From the cell containing the given text, extract its center point as (X, Y) coordinate. 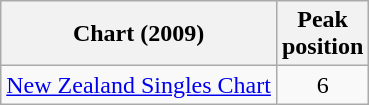
6 (322, 85)
Peak position (322, 34)
New Zealand Singles Chart (139, 85)
Chart (2009) (139, 34)
